Extract the [X, Y] coordinate from the center of the cell holding the provided text.  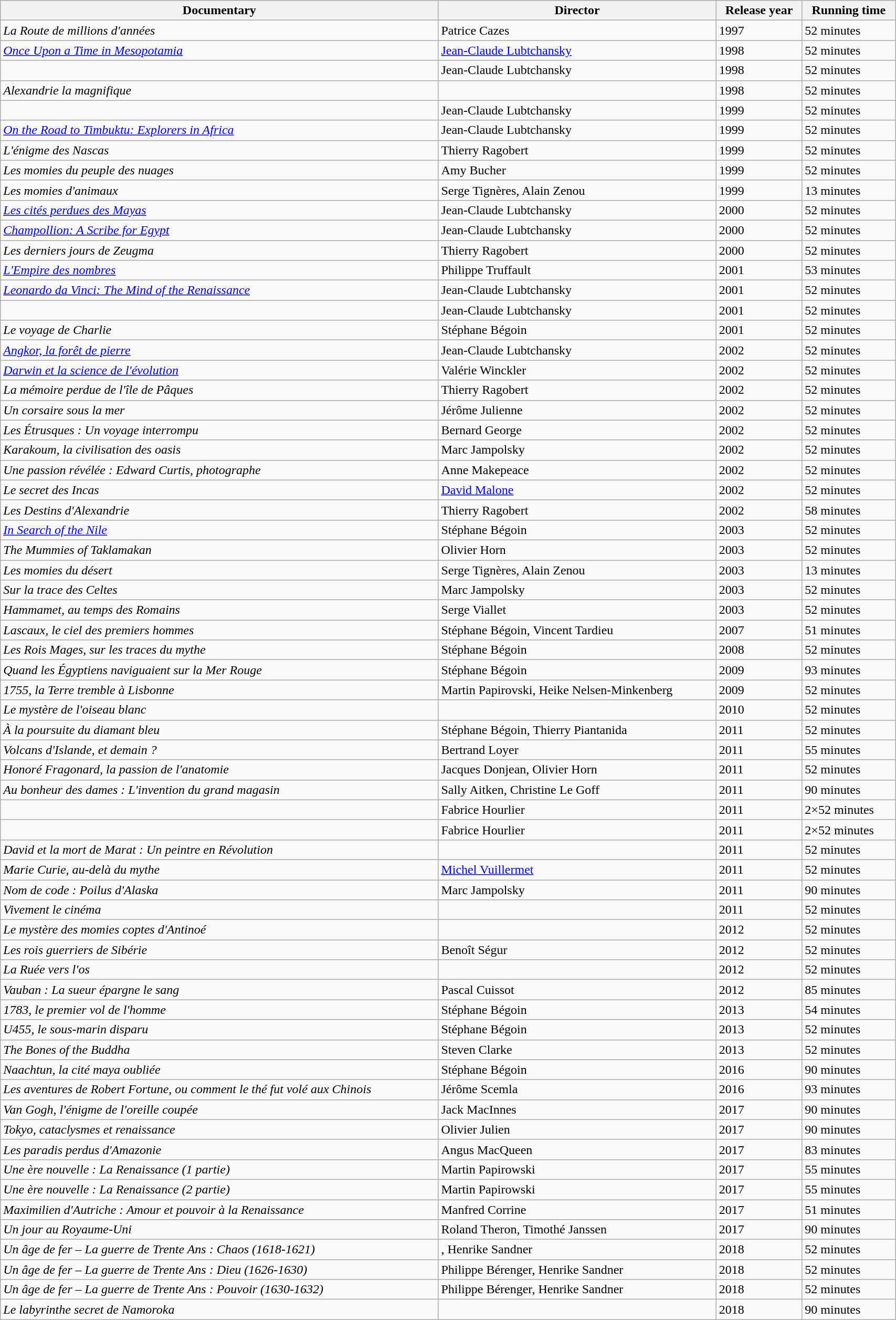
The Mummies of Taklamakan [219, 550]
Running time [849, 11]
Un jour au Royaume-Uni [219, 1230]
Les cités perdues des Mayas [219, 210]
Maximilien d'Autriche : Amour et pouvoir à la Renaissance [219, 1209]
Les Destins d'Alexandrie [219, 510]
Once Upon a Time in Mesopotamia [219, 50]
David et la mort de Marat : Un peintre en Révolution [219, 850]
Tokyo, cataclysmes et renaissance [219, 1129]
Une ère nouvelle : La Renaissance (2 partie) [219, 1189]
Au bonheur des dames : L'invention du grand magasin [219, 790]
Une passion révélée : Edward Curtis, photographe [219, 470]
L'Empire des nombres [219, 270]
Philippe Truffault [577, 270]
Van Gogh, l'énigme de l'oreille coupée [219, 1109]
Documentary [219, 11]
Jérôme Julienne [577, 410]
Release year [759, 11]
Sally Aitken, Christine Le Goff [577, 790]
Leonardo da Vinci: The Mind of the Renaissance [219, 290]
1997 [759, 30]
Nom de code : Poilus d'Alaska [219, 890]
Un âge de fer – La guerre de Trente Ans : Dieu (1626-1630) [219, 1270]
Les momies du peuple des nuages [219, 170]
Le mystère de l'oiseau blanc [219, 710]
Vivement le cinéma [219, 910]
2008 [759, 650]
54 minutes [849, 1010]
Michel Vuillermet [577, 869]
Manfred Corrine [577, 1209]
Le labyrinthe secret de Namoroka [219, 1309]
1755, la Terre tremble à Lisbonne [219, 690]
La Route de millions d'années [219, 30]
Les paradis perdus d'Amazonie [219, 1149]
La Ruée vers l'os [219, 970]
Lascaux, le ciel des premiers hommes [219, 630]
David Malone [577, 490]
La mémoire perdue de l'île de Pâques [219, 390]
Olivier Horn [577, 550]
Les rois guerriers de Sibérie [219, 950]
Martin Papirovski, Heike Nelsen-Minkenberg [577, 690]
Jérôme Scemla [577, 1089]
Honoré Fragonard, la passion de l'anatomie [219, 770]
2007 [759, 630]
Stéphane Bégoin, Vincent Tardieu [577, 630]
Les derniers jours de Zeugma [219, 250]
Benoît Ségur [577, 950]
Une ère nouvelle : La Renaissance (1 partie) [219, 1169]
Les aventures de Robert Fortune, ou comment le thé fut volé aux Chinois [219, 1089]
Les Étrusques : Un voyage interrompu [219, 430]
Volcans d'Islande, et demain ? [219, 750]
In Search of the Nile [219, 530]
L'énigme des Nascas [219, 150]
Quand les Égyptiens naviguaient sur la Mer Rouge [219, 670]
À la poursuite du diamant bleu [219, 730]
83 minutes [849, 1149]
, Henrike Sandner [577, 1250]
Stéphane Bégoin, Thierry Piantanida [577, 730]
Un âge de fer – La guerre de Trente Ans : Pouvoir (1630-1632) [219, 1290]
On the Road to Timbuktu: Explorers in Africa [219, 130]
Un âge de fer – La guerre de Trente Ans : Chaos (1618-1621) [219, 1250]
Hammamet, au temps des Romains [219, 610]
Alexandrie la magnifique [219, 90]
Naachtun, la cité maya oubliée [219, 1070]
Bernard George [577, 430]
53 minutes [849, 270]
Le secret des Incas [219, 490]
The Bones of the Buddha [219, 1050]
Director [577, 11]
Champollion: A Scribe for Egypt [219, 230]
Le voyage de Charlie [219, 330]
Les Rois Mages, sur les traces du mythe [219, 650]
2010 [759, 710]
Roland Theron, Timothé Janssen [577, 1230]
Valérie Winckler [577, 370]
Jack MacInnes [577, 1109]
85 minutes [849, 990]
Un corsaire sous la mer [219, 410]
Anne Makepeace [577, 470]
Les momies du désert [219, 570]
Les momies d'animaux [219, 190]
58 minutes [849, 510]
1783, le premier vol de l'homme [219, 1010]
Steven Clarke [577, 1050]
Le mystère des momies coptes d'Antinoé [219, 930]
Olivier Julien [577, 1129]
Karakoum, la civilisation des oasis [219, 450]
Vauban : La sueur épargne le sang [219, 990]
U455, le sous-marin disparu [219, 1030]
Angkor, la forêt de pierre [219, 350]
Serge Viallet [577, 610]
Angus MacQueen [577, 1149]
Darwin et la science de l'évolution [219, 370]
Marie Curie, au-delà du mythe [219, 869]
Pascal Cuissot [577, 990]
Amy Bucher [577, 170]
Patrice Cazes [577, 30]
Sur la trace des Celtes [219, 590]
Bertrand Loyer [577, 750]
Jacques Donjean, Olivier Horn [577, 770]
